Locate the cell with the specified text and output its [X, Y] center coordinate. 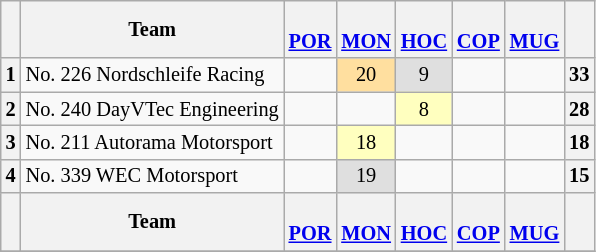
15 [579, 176]
2 [11, 109]
8 [424, 109]
9 [424, 75]
3 [11, 142]
No. 240 DayVTec Engineering [152, 109]
20 [366, 75]
No. 211 Autorama Motorsport [152, 142]
1 [11, 75]
19 [366, 176]
28 [579, 109]
4 [11, 176]
No. 339 WEC Motorsport [152, 176]
No. 226 Nordschleife Racing [152, 75]
33 [579, 75]
